Return (X, Y) of the center of cell containing provided text 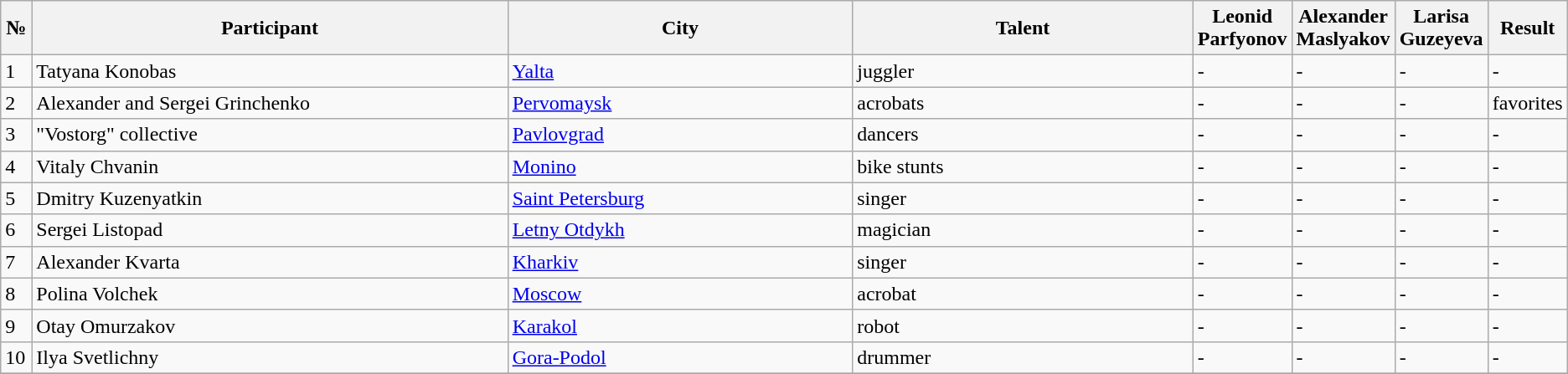
Polina Volchek (270, 294)
Alexander Kvarta (270, 262)
1 (17, 71)
bike stunts (1024, 167)
2 (17, 103)
acrobat (1024, 294)
favorites (1528, 103)
robot (1024, 325)
Alexander Maslyakov (1344, 28)
Leonid Parfyonov (1242, 28)
Karakol (680, 325)
juggler (1024, 71)
dancers (1024, 135)
"Vostorg" collective (270, 135)
Monino (680, 167)
Ilya Svetlichny (270, 357)
drummer (1024, 357)
Pavlovgrad (680, 135)
Saint Petersburg (680, 198)
City (680, 28)
8 (17, 294)
Vitaly Chvanin (270, 167)
magician (1024, 230)
7 (17, 262)
Dmitry Kuzenyatkin (270, 198)
4 (17, 167)
№ (17, 28)
Moscow (680, 294)
5 (17, 198)
Otay Omurzakov (270, 325)
Yalta (680, 71)
Larisa Guzeyeva (1441, 28)
Gora-Podol (680, 357)
Letny Otdykh (680, 230)
Tatyana Konobas (270, 71)
10 (17, 357)
Participant (270, 28)
3 (17, 135)
acrobats (1024, 103)
Talent (1024, 28)
Result (1528, 28)
9 (17, 325)
Kharkiv (680, 262)
6 (17, 230)
Pervomaysk (680, 103)
Sergei Listopad (270, 230)
Alexander and Sergei Grinchenko (270, 103)
